Detect which cell encompasses the target text, then output its (X, Y) center coordinate. 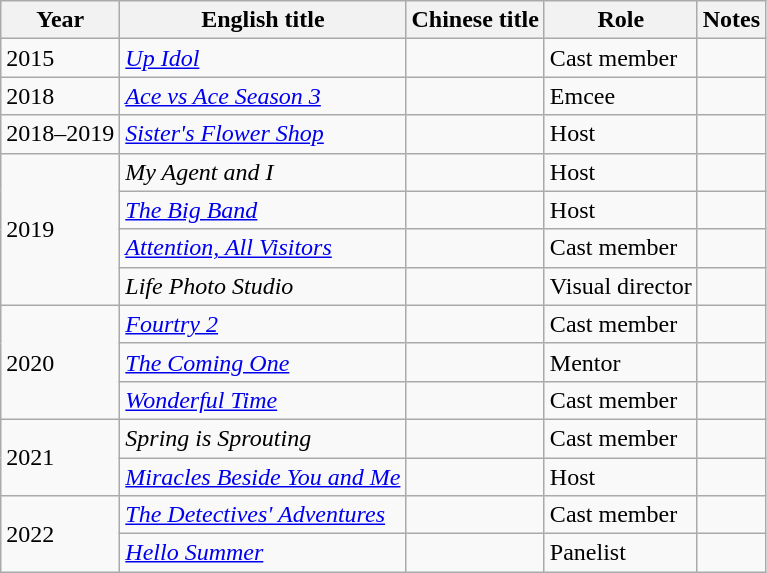
English title (263, 20)
The Detectives' Adventures (263, 515)
2022 (60, 534)
My Agent and I (263, 172)
Spring is Sprouting (263, 438)
Attention, All Visitors (263, 248)
The Coming One (263, 362)
Year (60, 20)
Fourtry 2 (263, 324)
Chinese title (475, 20)
Visual director (620, 286)
Life Photo Studio (263, 286)
Role (620, 20)
2018 (60, 96)
2015 (60, 58)
Notes (731, 20)
2021 (60, 457)
Hello Summer (263, 553)
Mentor (620, 362)
Sister's Flower Shop (263, 134)
Emcee (620, 96)
2020 (60, 362)
The Big Band (263, 210)
Miracles Beside You and Me (263, 477)
2018–2019 (60, 134)
Ace vs Ace Season 3 (263, 96)
Panelist (620, 553)
2019 (60, 229)
Wonderful Time (263, 400)
Up Idol (263, 58)
